Return the [x, y] coordinate for the center point of the cell that contains the specified text.  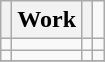
Work [47, 20]
